Pinpoint the cell where the given text exists, returning its (x, y) midpoint coordinate. 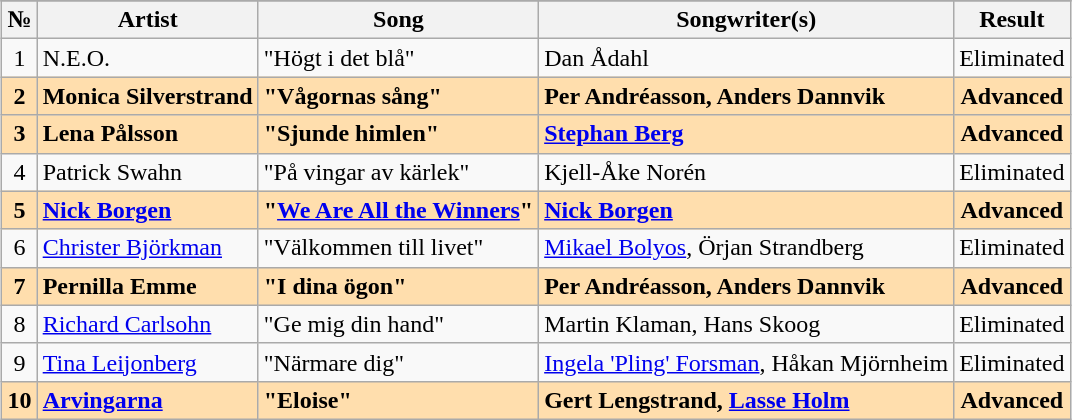
"We Are All the Winners" (398, 210)
2 (20, 96)
"Välkommen till livet" (398, 248)
Martin Klaman, Hans Skoog (746, 324)
"Ge mig din hand" (398, 324)
4 (20, 172)
8 (20, 324)
Monica Silverstrand (148, 96)
Richard Carlsohn (148, 324)
"Högt i det blå" (398, 58)
Gert Lengstrand, Lasse Holm (746, 400)
"Eloise" (398, 400)
Mikael Bolyos, Örjan Strandberg (746, 248)
Stephan Berg (746, 134)
3 (20, 134)
"Sjunde himlen" (398, 134)
Kjell-Åke Norén (746, 172)
"I dina ögon" (398, 286)
"Vågornas sång" (398, 96)
Christer Björkman (148, 248)
1 (20, 58)
Song (398, 20)
N.E.O. (148, 58)
Patrick Swahn (148, 172)
"Närmare dig" (398, 362)
Songwriter(s) (746, 20)
Tina Leijonberg (148, 362)
Artist (148, 20)
Arvingarna (148, 400)
Pernilla Emme (148, 286)
5 (20, 210)
Dan Ådahl (746, 58)
"På vingar av kärlek" (398, 172)
Lena Pålsson (148, 134)
Ingela 'Pling' Forsman, Håkan Mjörnheim (746, 362)
10 (20, 400)
9 (20, 362)
№ (20, 20)
Result (1012, 20)
7 (20, 286)
6 (20, 248)
